Capture the cell that displays the provided text and extract its (x, y) central coordinate. 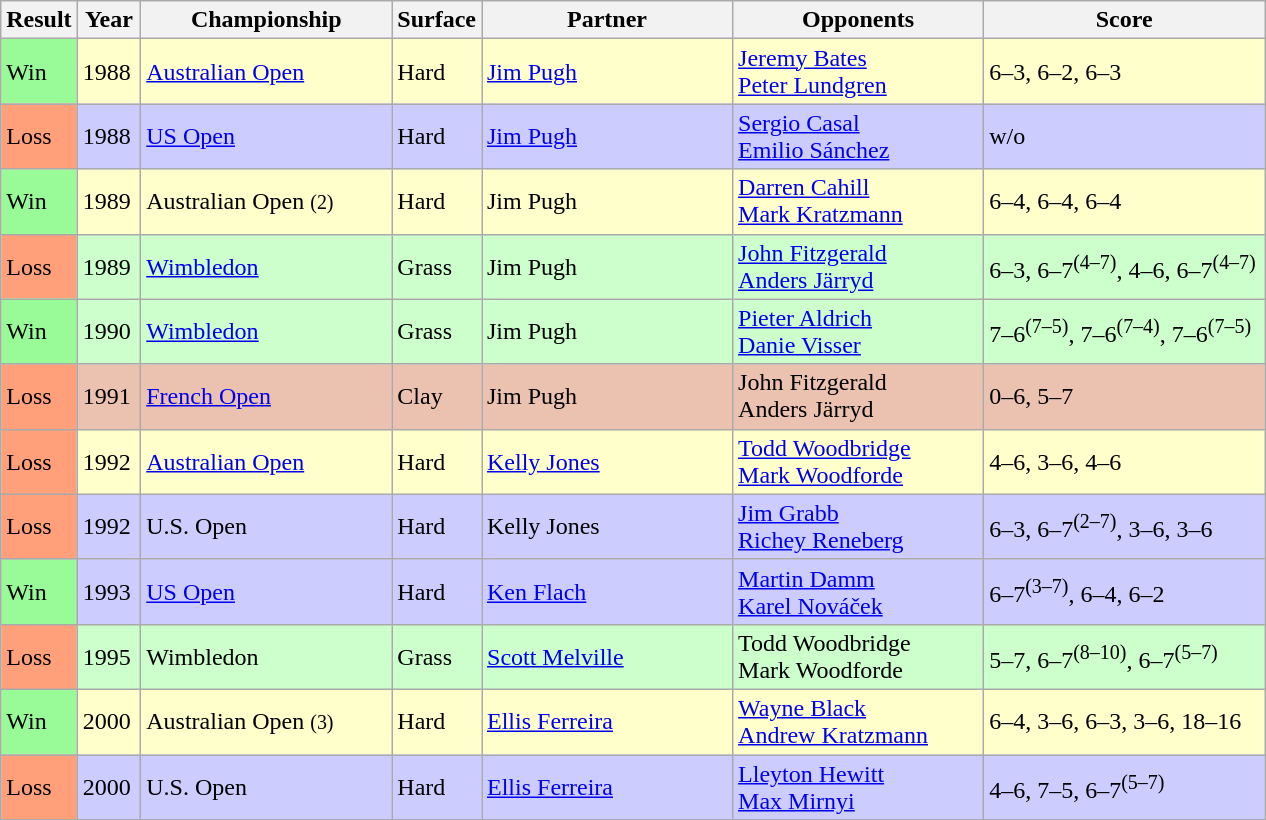
6–3, 6–7(4–7), 4–6, 6–7(4–7) (1124, 266)
Result (39, 20)
6–7(3–7), 6–4, 6–2 (1124, 592)
Jeremy Bates Peter Lundgren (858, 72)
Darren Cahill Mark Kratzmann (858, 202)
Jim Grabb Richey Reneberg (858, 526)
Championship (266, 20)
1995 (109, 656)
6–3, 6–2, 6–3 (1124, 72)
Sergio Casal Emilio Sánchez (858, 136)
4–6, 3–6, 4–6 (1124, 462)
Ken Flach (608, 592)
1990 (109, 332)
Martin Damm Karel Nováček (858, 592)
6–4, 6–4, 6–4 (1124, 202)
6–4, 3–6, 6–3, 3–6, 18–16 (1124, 722)
1993 (109, 592)
Clay (437, 396)
Wayne Black Andrew Kratzmann (858, 722)
Lleyton Hewitt Max Mirnyi (858, 786)
7–6(7–5), 7–6(7–4), 7–6(7–5) (1124, 332)
Opponents (858, 20)
Pieter Aldrich Danie Visser (858, 332)
Australian Open (2) (266, 202)
Score (1124, 20)
w/o (1124, 136)
6–3, 6–7(2–7), 3–6, 3–6 (1124, 526)
0–6, 5–7 (1124, 396)
5–7, 6–7(8–10), 6–7(5–7) (1124, 656)
Year (109, 20)
1991 (109, 396)
Australian Open (3) (266, 722)
French Open (266, 396)
Surface (437, 20)
Partner (608, 20)
4–6, 7–5, 6–7(5–7) (1124, 786)
Scott Melville (608, 656)
